Locate the cell with the specified text and output its (X, Y) center coordinate. 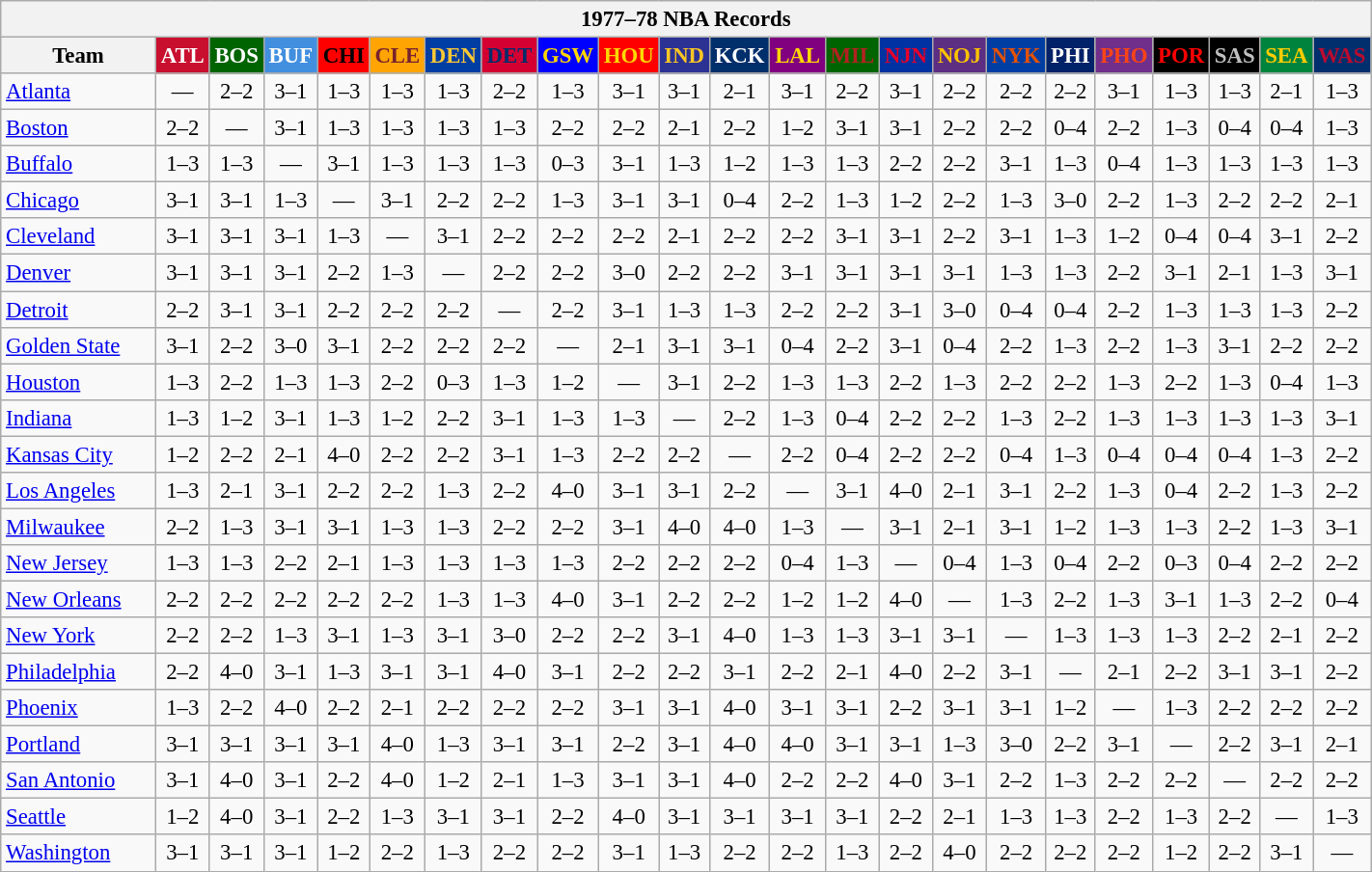
BUF (290, 56)
IND (684, 56)
CHI (343, 56)
Golden State (79, 345)
Seattle (79, 817)
Indiana (79, 418)
DET (509, 56)
LAL (797, 56)
MIL (852, 56)
DEN (453, 56)
SAS (1234, 56)
Detroit (79, 310)
Chicago (79, 201)
BOS (236, 56)
HOU (629, 56)
1977–78 NBA Records (686, 19)
NOJ (959, 56)
Kansas City (79, 454)
Denver (79, 273)
San Antonio (79, 780)
Atlanta (79, 92)
Cleveland (79, 236)
New Orleans (79, 599)
Boston (79, 128)
Phoenix (79, 708)
Los Angeles (79, 491)
Houston (79, 382)
POR (1181, 56)
KCK (739, 56)
Washington (79, 854)
NJN (905, 56)
PHO (1124, 56)
Portland (79, 745)
SEA (1287, 56)
GSW (568, 56)
ATL (182, 56)
Milwaukee (79, 527)
New York (79, 636)
WAS (1342, 56)
PHI (1071, 56)
Buffalo (79, 164)
Team (79, 56)
New Jersey (79, 563)
CLE (398, 56)
Philadelphia (79, 672)
NYK (1017, 56)
